Determine the (X, Y) coordinate at the center of the cell enclosing the given text.  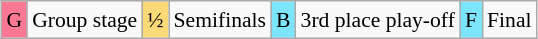
Semifinals (220, 20)
Final (510, 20)
Group stage (84, 20)
½ (155, 20)
3rd place play-off (378, 20)
F (471, 20)
B (284, 20)
G (14, 20)
